Identify which cell holds the provided text, then report its (X, Y) central coordinate. 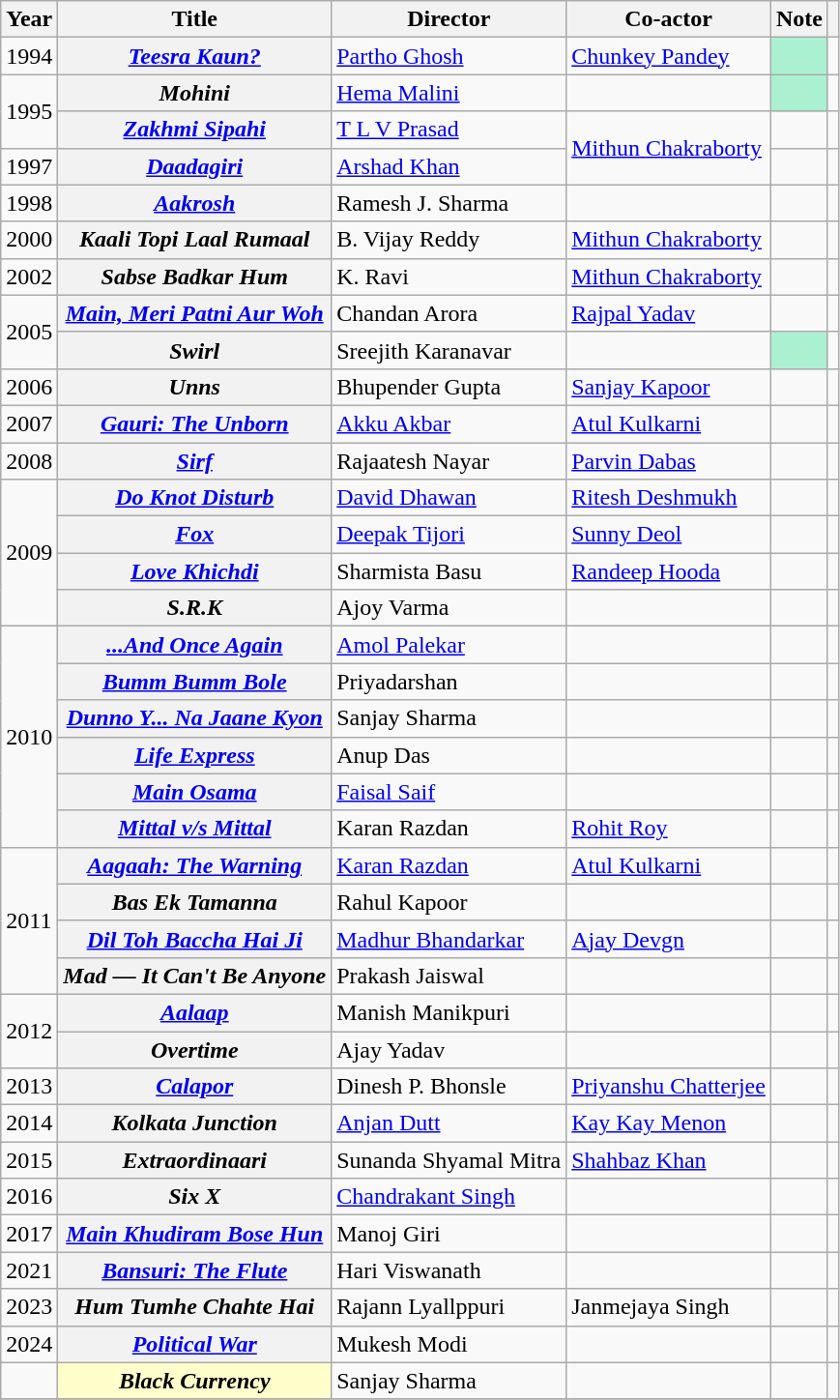
2009 (29, 553)
2005 (29, 332)
Do Knot Disturb (195, 498)
Bas Ek Tamanna (195, 902)
Parvin Dabas (669, 461)
Main, Meri Patni Aur Woh (195, 313)
2011 (29, 920)
Amol Palekar (449, 645)
2010 (29, 737)
Year (29, 19)
Bhupender Gupta (449, 387)
Kay Kay Menon (669, 1123)
2024 (29, 1344)
B. Vijay Reddy (449, 240)
Shahbaz Khan (669, 1160)
1998 (29, 203)
Daadagiri (195, 166)
Love Khichdi (195, 571)
Title (195, 19)
Dinesh P. Bhonsle (449, 1087)
S.R.K (195, 608)
Ramesh J. Sharma (449, 203)
Randeep Hooda (669, 571)
Extraordinaari (195, 1160)
Zakhmi Sipahi (195, 130)
Ajay Yadav (449, 1049)
Mohini (195, 93)
2017 (29, 1234)
2014 (29, 1123)
Sharmista Basu (449, 571)
Aakrosh (195, 203)
Hema Malini (449, 93)
Black Currency (195, 1381)
Priyadarshan (449, 682)
Teesra Kaun? (195, 56)
Fox (195, 535)
Rohit Roy (669, 829)
Sabse Badkar Hum (195, 277)
Hum Tumhe Chahte Hai (195, 1307)
...And Once Again (195, 645)
Deepak Tijori (449, 535)
Director (449, 19)
Co-actor (669, 19)
Rajpal Yadav (669, 313)
Anjan Dutt (449, 1123)
Rahul Kapoor (449, 902)
Janmejaya Singh (669, 1307)
Hari Viswanath (449, 1270)
2007 (29, 423)
Mittal v/s Mittal (195, 829)
1994 (29, 56)
Akku Akbar (449, 423)
Mukesh Modi (449, 1344)
Aagaah: The Warning (195, 865)
T L V Prasad (449, 130)
Chandrakant Singh (449, 1197)
2002 (29, 277)
Prakash Jaiswal (449, 976)
Chunkey Pandey (669, 56)
1995 (29, 111)
Life Express (195, 755)
2008 (29, 461)
Swirl (195, 350)
Dunno Y... Na Jaane Kyon (195, 718)
1997 (29, 166)
Mad — It Can't Be Anyone (195, 976)
Bansuri: The Flute (195, 1270)
Ajoy Varma (449, 608)
Priyanshu Chatterjee (669, 1087)
Sanjay Kapoor (669, 387)
Calapor (195, 1087)
Sunny Deol (669, 535)
Aalaap (195, 1012)
Arshad Khan (449, 166)
2023 (29, 1307)
Anup Das (449, 755)
Rajann Lyallppuri (449, 1307)
Overtime (195, 1049)
Unns (195, 387)
Sreejith Karanavar (449, 350)
2000 (29, 240)
Ajay Devgn (669, 939)
Chandan Arora (449, 313)
Sunanda Shyamal Mitra (449, 1160)
Madhur Bhandarkar (449, 939)
Manoj Giri (449, 1234)
2013 (29, 1087)
2015 (29, 1160)
K. Ravi (449, 277)
Dil Toh Baccha Hai Ji (195, 939)
Six X (195, 1197)
Rajaatesh Nayar (449, 461)
Note (798, 19)
Political War (195, 1344)
Main Khudiram Bose Hun (195, 1234)
2006 (29, 387)
2016 (29, 1197)
Faisal Saif (449, 792)
Ritesh Deshmukh (669, 498)
2012 (29, 1031)
Bumm Bumm Bole (195, 682)
David Dhawan (449, 498)
Partho Ghosh (449, 56)
Gauri: The Unborn (195, 423)
Sirf (195, 461)
2021 (29, 1270)
Kaali Topi Laal Rumaal (195, 240)
Main Osama (195, 792)
Manish Manikpuri (449, 1012)
Kolkata Junction (195, 1123)
